Return [x, y] of the center of cell containing provided text 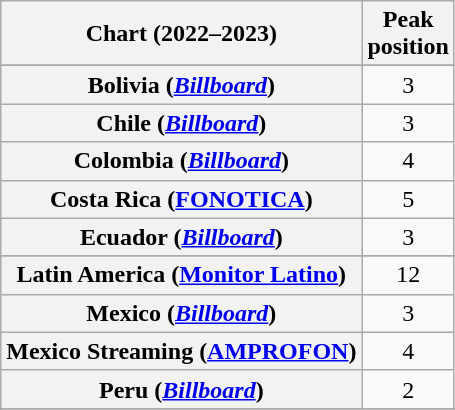
5 [408, 199]
Mexico Streaming (AMPROFON) [182, 351]
Bolivia (Billboard) [182, 85]
Colombia (Billboard) [182, 161]
Peakposition [408, 34]
Latin America (Monitor Latino) [182, 275]
Mexico (Billboard) [182, 313]
2 [408, 389]
Chile (Billboard) [182, 123]
Ecuador (Billboard) [182, 237]
12 [408, 275]
Chart (2022–2023) [182, 34]
Costa Rica (FONOTICA) [182, 199]
Peru (Billboard) [182, 389]
